Extract the [x, y] coordinate from the center of the cell holding the provided text.  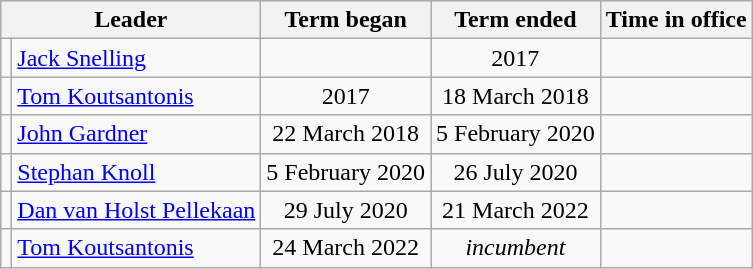
24 March 2022 [346, 248]
incumbent [516, 248]
22 March 2018 [346, 134]
Leader [131, 20]
Jack Snelling [136, 58]
21 March 2022 [516, 210]
Stephan Knoll [136, 172]
Term ended [516, 20]
John Gardner [136, 134]
18 March 2018 [516, 96]
29 July 2020 [346, 210]
Time in office [676, 20]
Term began [346, 20]
Dan van Holst Pellekaan [136, 210]
26 July 2020 [516, 172]
